Return (x, y) of the center of cell containing provided text 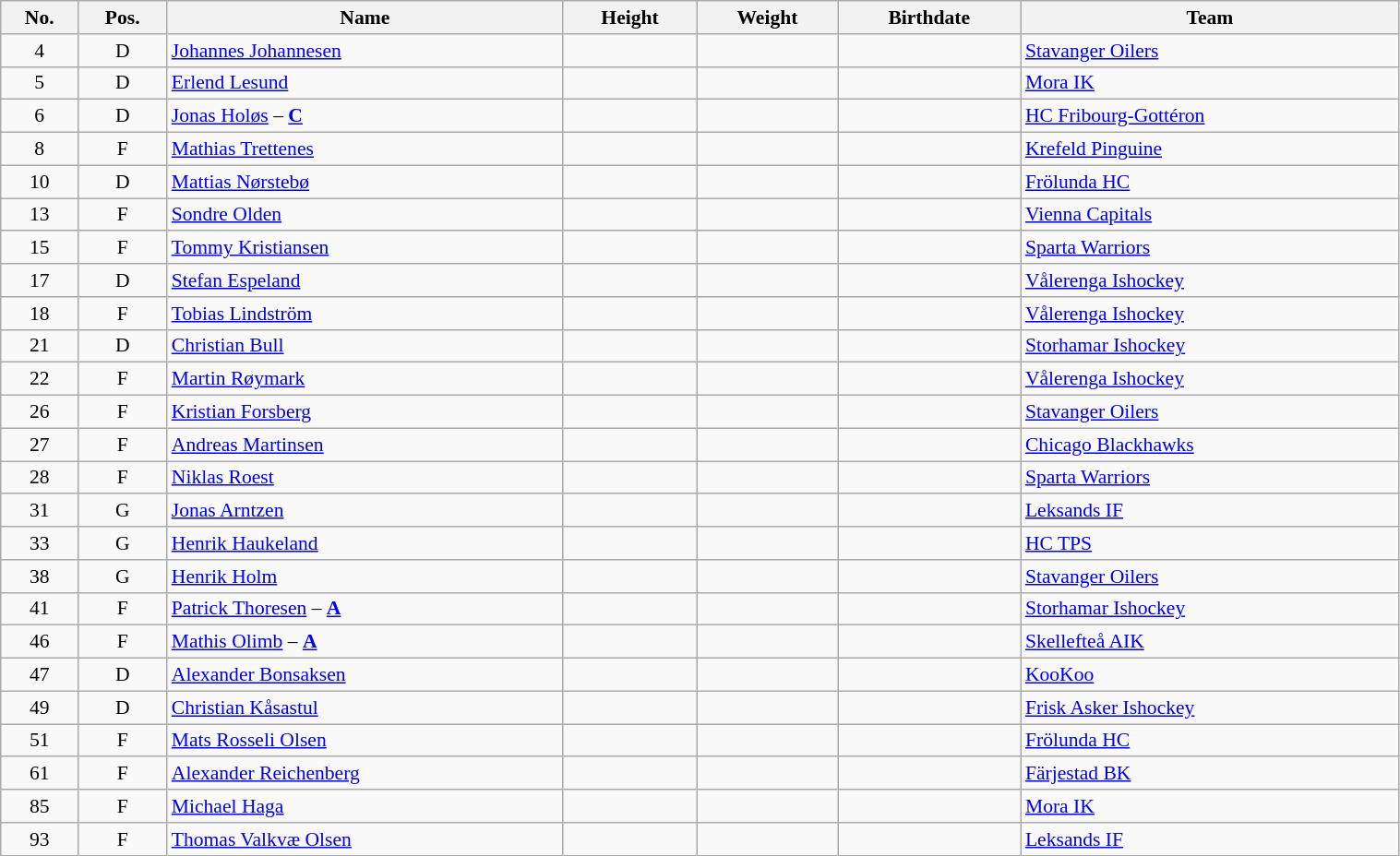
15 (40, 248)
Team (1210, 18)
Patrick Thoresen – A (365, 609)
17 (40, 280)
Christian Bull (365, 346)
Jonas Arntzen (365, 511)
93 (40, 839)
47 (40, 675)
Tobias Lindström (365, 314)
49 (40, 707)
5 (40, 83)
31 (40, 511)
Mats Rosseli Olsen (365, 741)
28 (40, 478)
51 (40, 741)
HC TPS (1210, 543)
Krefeld Pinguine (1210, 149)
Stefan Espeland (365, 280)
61 (40, 774)
Henrik Holm (365, 577)
Chicago Blackhawks (1210, 445)
Thomas Valkvæ Olsen (365, 839)
Niklas Roest (365, 478)
Johannes Johannesen (365, 51)
KooKoo (1210, 675)
Sondre Olden (365, 215)
Alexander Reichenberg (365, 774)
22 (40, 379)
27 (40, 445)
85 (40, 806)
4 (40, 51)
38 (40, 577)
6 (40, 116)
Height (629, 18)
Pos. (123, 18)
Kristian Forsberg (365, 412)
Alexander Bonsaksen (365, 675)
Christian Kåsastul (365, 707)
Färjestad BK (1210, 774)
26 (40, 412)
41 (40, 609)
Mathias Trettenes (365, 149)
Name (365, 18)
Jonas Holøs – C (365, 116)
Mathis Olimb – A (365, 642)
Michael Haga (365, 806)
Andreas Martinsen (365, 445)
10 (40, 182)
HC Fribourg-Gottéron (1210, 116)
13 (40, 215)
18 (40, 314)
Martin Røymark (365, 379)
33 (40, 543)
Frisk Asker Ishockey (1210, 707)
21 (40, 346)
Henrik Haukeland (365, 543)
46 (40, 642)
8 (40, 149)
Birthdate (929, 18)
Mattias Nørstebø (365, 182)
Skellefteå AIK (1210, 642)
Tommy Kristiansen (365, 248)
Weight (768, 18)
No. (40, 18)
Vienna Capitals (1210, 215)
Erlend Lesund (365, 83)
